Determine the (x, y) coordinate at the center of the cell enclosing the given text.  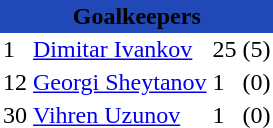
Dimitar Ivankov (120, 50)
Georgi Sheytanov (120, 82)
25 (225, 50)
12 (15, 82)
